Identify which cell holds the provided text, then report its (x, y) central coordinate. 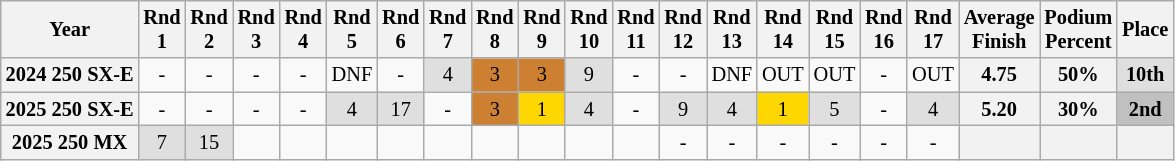
Year (70, 29)
30% (1079, 109)
Rnd10 (588, 29)
2024 250 SX-E (70, 75)
Rnd11 (636, 29)
50% (1079, 75)
7 (162, 142)
Rnd1 (162, 29)
Rnd15 (835, 29)
17 (400, 109)
PodiumPercent (1079, 29)
Rnd2 (210, 29)
4.75 (1000, 75)
Rnd3 (256, 29)
Rnd16 (884, 29)
AverageFinish (1000, 29)
5.20 (1000, 109)
Rnd13 (732, 29)
Rnd6 (400, 29)
2025 250 MX (70, 142)
15 (210, 142)
10th (1145, 75)
Rnd8 (494, 29)
Rnd5 (352, 29)
Rnd4 (304, 29)
Place (1145, 29)
Rnd9 (542, 29)
2025 250 SX-E (70, 109)
Rnd12 (684, 29)
Rnd17 (933, 29)
2nd (1145, 109)
5 (835, 109)
Rnd14 (783, 29)
Rnd7 (448, 29)
